Return the (x, y) coordinate for the center point of the cell that contains the specified text.  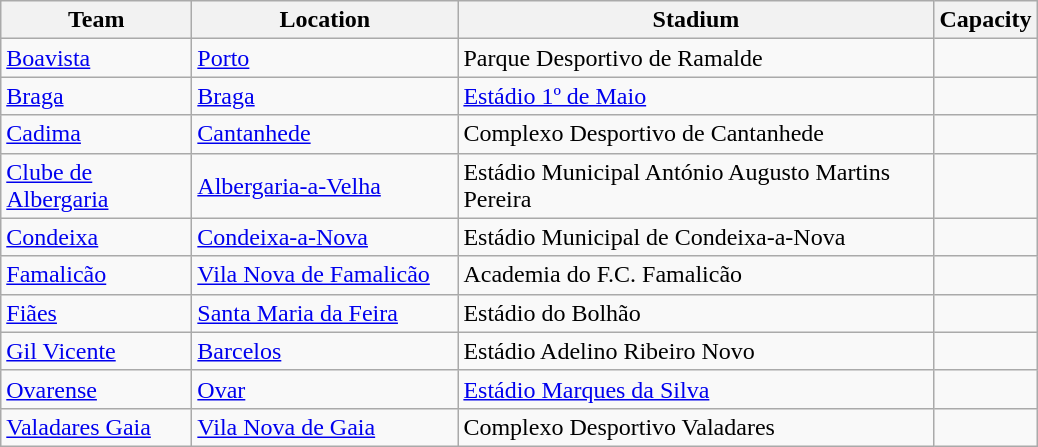
Capacity (986, 20)
Complexo Desportivo de Cantanhede (696, 134)
Albergaria-a-Velha (325, 186)
Boavista (96, 58)
Parque Desportivo de Ramalde (696, 58)
Vila Nova de Gaia (325, 427)
Fiães (96, 313)
Condeixa (96, 237)
Estádio do Bolhão (696, 313)
Team (96, 20)
Santa Maria da Feira (325, 313)
Estádio Municipal António Augusto Martins Pereira (696, 186)
Vila Nova de Famalicão (325, 275)
Gil Vicente (96, 351)
Barcelos (325, 351)
Complexo Desportivo Valadares (696, 427)
Clube de Albergaria (96, 186)
Estádio Marques da Silva (696, 389)
Condeixa-a-Nova (325, 237)
Estádio Adelino Ribeiro Novo (696, 351)
Academia do F.C. Famalicão (696, 275)
Estádio Municipal de Condeixa-a-Nova (696, 237)
Stadium (696, 20)
Ovarense (96, 389)
Famalicão (96, 275)
Valadares Gaia (96, 427)
Ovar (325, 389)
Estádio 1º de Maio (696, 96)
Location (325, 20)
Porto (325, 58)
Cantanhede (325, 134)
Cadima (96, 134)
